Scan for the cell matching the given text and deliver its (x, y) coordinate at center. 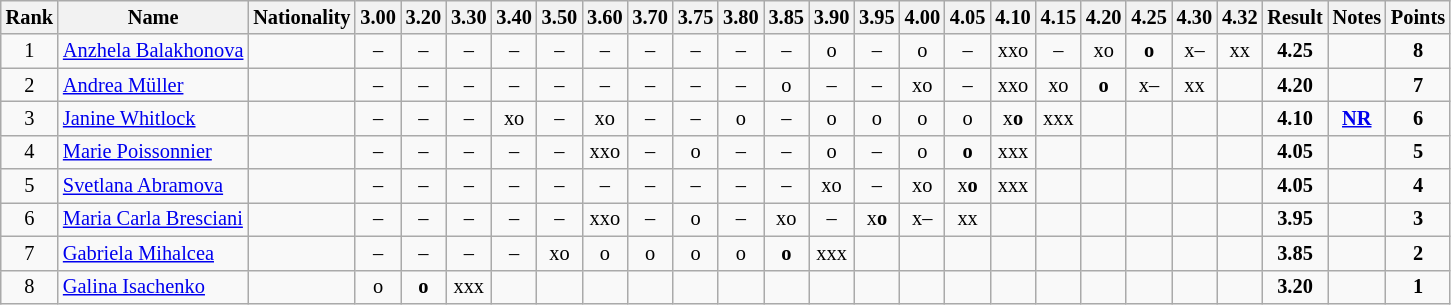
Notes (1357, 17)
Points (1418, 17)
3.80 (740, 17)
Nationality (302, 17)
Result (1294, 17)
Janine Whitlock (153, 118)
4.32 (1240, 17)
3.60 (604, 17)
3.40 (514, 17)
Gabriela Mihalcea (153, 253)
3.50 (560, 17)
Andrea Müller (153, 85)
Name (153, 17)
3.00 (378, 17)
Maria Carla Bresciani (153, 219)
Marie Poissonnier (153, 152)
4.00 (922, 17)
Rank (30, 17)
Galina Isachenko (153, 287)
4.30 (1194, 17)
4.15 (1058, 17)
3.30 (468, 17)
Svetlana Abramova (153, 186)
3.90 (832, 17)
3.70 (650, 17)
3.75 (696, 17)
Anzhela Balakhonova (153, 51)
NR (1357, 118)
